Determine the (X, Y) coordinate at the center of the cell enclosing the given text.  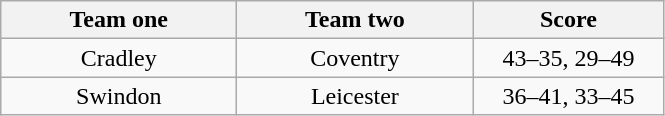
Cradley (119, 58)
Team two (355, 20)
43–35, 29–49 (568, 58)
Coventry (355, 58)
Team one (119, 20)
Swindon (119, 96)
Leicester (355, 96)
Score (568, 20)
36–41, 33–45 (568, 96)
